Pinpoint the cell where the given text exists, returning its (x, y) midpoint coordinate. 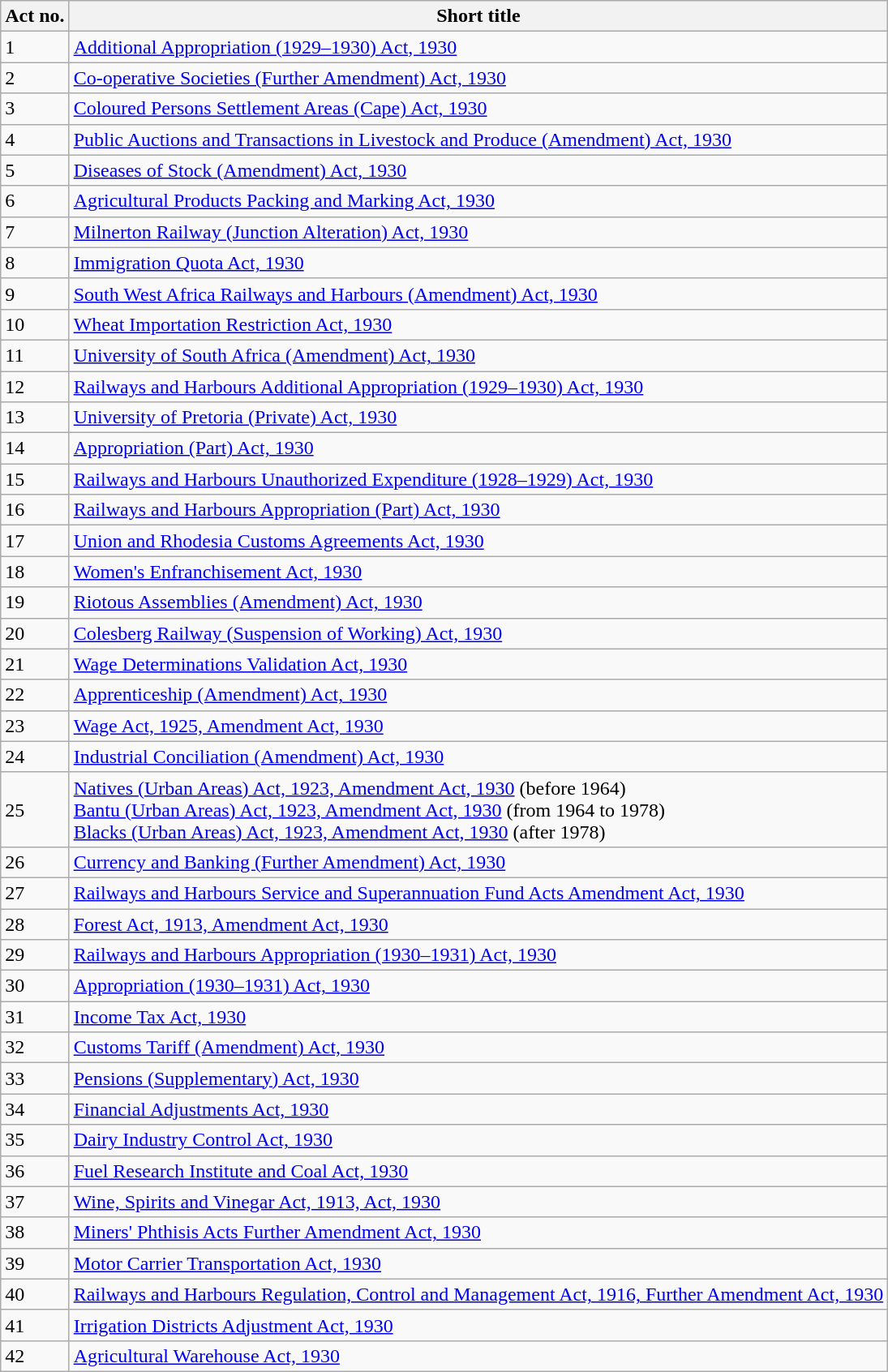
Pensions (Supplementary) Act, 1930 (478, 1078)
16 (35, 510)
5 (35, 170)
Income Tax Act, 1930 (478, 1017)
11 (35, 355)
2 (35, 78)
Appropriation (Part) Act, 1930 (478, 448)
Coloured Persons Settlement Areas (Cape) Act, 1930 (478, 109)
31 (35, 1017)
34 (35, 1109)
Wage Determinations Validation Act, 1930 (478, 664)
Forest Act, 1913, Amendment Act, 1930 (478, 924)
Dairy Industry Control Act, 1930 (478, 1140)
17 (35, 541)
32 (35, 1048)
Short title (478, 16)
9 (35, 294)
20 (35, 633)
37 (35, 1202)
35 (35, 1140)
38 (35, 1233)
18 (35, 572)
Appropriation (1930–1931) Act, 1930 (478, 986)
41 (35, 1325)
Fuel Research Institute and Coal Act, 1930 (478, 1171)
22 (35, 695)
40 (35, 1294)
25 (35, 809)
Co-operative Societies (Further Amendment) Act, 1930 (478, 78)
42 (35, 1356)
3 (35, 109)
33 (35, 1078)
Diseases of Stock (Amendment) Act, 1930 (478, 170)
Wine, Spirits and Vinegar Act, 1913, Act, 1930 (478, 1202)
28 (35, 924)
36 (35, 1171)
Agricultural Warehouse Act, 1930 (478, 1356)
Milnerton Railway (Junction Alteration) Act, 1930 (478, 232)
University of Pretoria (Private) Act, 1930 (478, 418)
1 (35, 47)
South West Africa Railways and Harbours (Amendment) Act, 1930 (478, 294)
6 (35, 201)
Wage Act, 1925, Amendment Act, 1930 (478, 726)
Railways and Harbours Appropriation (1930–1931) Act, 1930 (478, 955)
Railways and Harbours Service and Superannuation Fund Acts Amendment Act, 1930 (478, 893)
24 (35, 757)
Act no. (35, 16)
30 (35, 986)
8 (35, 263)
Railways and Harbours Regulation, Control and Management Act, 1916, Further Amendment Act, 1930 (478, 1294)
Additional Appropriation (1929–1930) Act, 1930 (478, 47)
Colesberg Railway (Suspension of Working) Act, 1930 (478, 633)
27 (35, 893)
12 (35, 387)
Immigration Quota Act, 1930 (478, 263)
19 (35, 602)
Customs Tariff (Amendment) Act, 1930 (478, 1048)
39 (35, 1263)
Railways and Harbours Appropriation (Part) Act, 1930 (478, 510)
13 (35, 418)
15 (35, 479)
Motor Carrier Transportation Act, 1930 (478, 1263)
Railways and Harbours Unauthorized Expenditure (1928–1929) Act, 1930 (478, 479)
10 (35, 324)
Industrial Conciliation (Amendment) Act, 1930 (478, 757)
Currency and Banking (Further Amendment) Act, 1930 (478, 862)
23 (35, 726)
Public Auctions and Transactions in Livestock and Produce (Amendment) Act, 1930 (478, 139)
Agricultural Products Packing and Marking Act, 1930 (478, 201)
Wheat Importation Restriction Act, 1930 (478, 324)
26 (35, 862)
Apprenticeship (Amendment) Act, 1930 (478, 695)
Irrigation Districts Adjustment Act, 1930 (478, 1325)
7 (35, 232)
21 (35, 664)
Miners' Phthisis Acts Further Amendment Act, 1930 (478, 1233)
4 (35, 139)
Riotous Assemblies (Amendment) Act, 1930 (478, 602)
Women's Enfranchisement Act, 1930 (478, 572)
Union and Rhodesia Customs Agreements Act, 1930 (478, 541)
Financial Adjustments Act, 1930 (478, 1109)
Railways and Harbours Additional Appropriation (1929–1930) Act, 1930 (478, 387)
University of South Africa (Amendment) Act, 1930 (478, 355)
14 (35, 448)
29 (35, 955)
